Provide the (X, Y) coordinate of the cell's center where the given text is located.  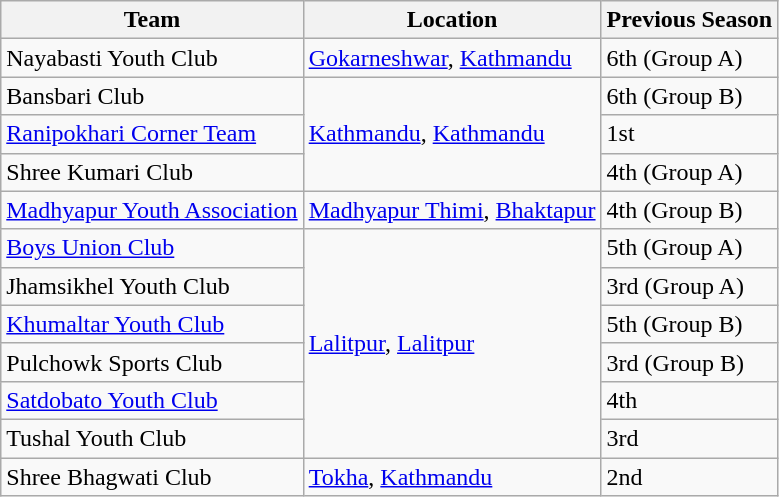
Shree Kumari Club (152, 172)
3rd (Group B) (690, 362)
4th (Group A) (690, 172)
6th (Group A) (690, 58)
Pulchowk Sports Club (152, 362)
Previous Season (690, 20)
Madhyapur Thimi, Bhaktapur (452, 210)
Madhyapur Youth Association (152, 210)
3rd (Group A) (690, 286)
Location (452, 20)
Team (152, 20)
2nd (690, 477)
Satdobato Youth Club (152, 400)
Boys Union Club (152, 248)
Nayabasti Youth Club (152, 58)
5th (Group A) (690, 248)
Gokarneshwar, Kathmandu (452, 58)
4th (Group B) (690, 210)
Shree Bhagwati Club (152, 477)
3rd (690, 438)
1st (690, 134)
Tushal Youth Club (152, 438)
Tokha, Kathmandu (452, 477)
Bansbari Club (152, 96)
Kathmandu, Kathmandu (452, 134)
5th (Group B) (690, 324)
Lalitpur, Lalitpur (452, 343)
Jhamsikhel Youth Club (152, 286)
4th (690, 400)
Ranipokhari Corner Team (152, 134)
6th (Group B) (690, 96)
Khumaltar Youth Club (152, 324)
